Find where the given text appears and provide that cell's center as (X, Y) coordinate. 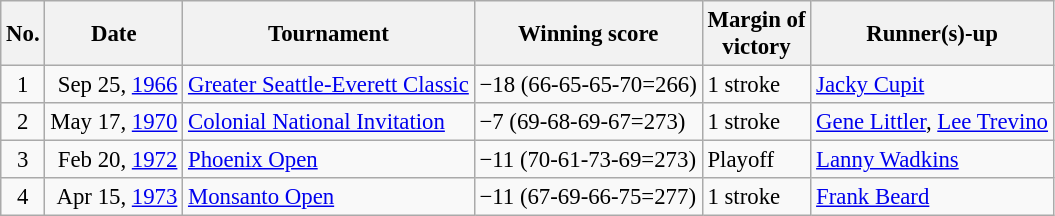
Margin ofvictory (756, 34)
Runner(s)-up (932, 34)
Winning score (588, 34)
−7 (69-68-69-67=273) (588, 122)
Playoff (756, 160)
No. (23, 34)
Phoenix Open (328, 160)
Greater Seattle-Everett Classic (328, 85)
1 (23, 85)
Colonial National Invitation (328, 122)
−18 (66-65-65-70=266) (588, 85)
4 (23, 197)
May 17, 1970 (114, 122)
Apr 15, 1973 (114, 197)
−11 (70-61-73-69=273) (588, 160)
Sep 25, 1966 (114, 85)
3 (23, 160)
Lanny Wadkins (932, 160)
Tournament (328, 34)
Date (114, 34)
Monsanto Open (328, 197)
2 (23, 122)
Frank Beard (932, 197)
Feb 20, 1972 (114, 160)
Gene Littler, Lee Trevino (932, 122)
Jacky Cupit (932, 85)
−11 (67-69-66-75=277) (588, 197)
